From the cell containing the given text, extract its center point as [X, Y] coordinate. 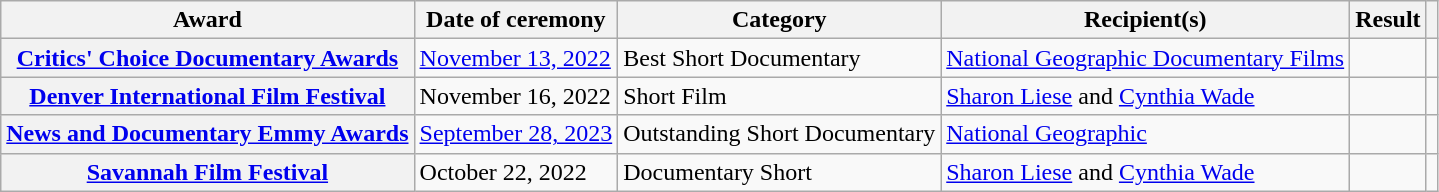
Award [208, 20]
Critics' Choice Documentary Awards [208, 58]
Savannah Film Festival [208, 172]
Short Film [780, 96]
Category [780, 20]
September 28, 2023 [516, 134]
Outstanding Short Documentary [780, 134]
National Geographic [1146, 134]
Recipient(s) [1146, 20]
Denver International Film Festival [208, 96]
Best Short Documentary [780, 58]
Date of ceremony [516, 20]
November 13, 2022 [516, 58]
News and Documentary Emmy Awards [208, 134]
National Geographic Documentary Films [1146, 58]
Result [1388, 20]
Documentary Short [780, 172]
November 16, 2022 [516, 96]
October 22, 2022 [516, 172]
